Identify which cell holds the provided text, then report its [X, Y] central coordinate. 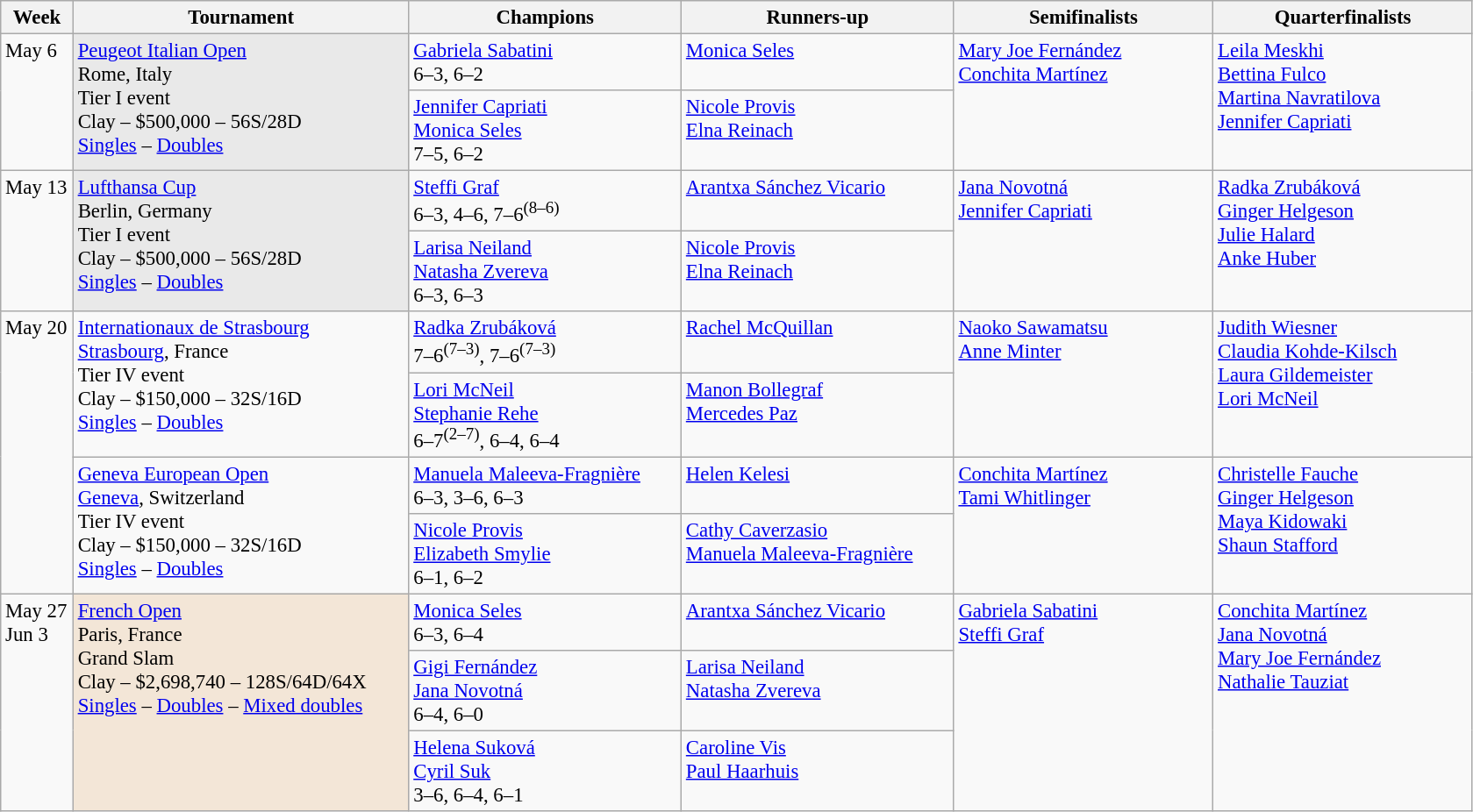
May 13 [37, 242]
Mary Joe Fernández Conchita Martínez [1083, 103]
Radka Zrubáková Ginger Helgeson Julie Halard Anke Huber [1343, 242]
Larisa Neiland Natasha Zvereva6–3, 6–3 [546, 272]
Cathy Caverzasio Manuela Maleeva-Fragnière [818, 553]
May 6 [37, 103]
Week [37, 18]
Manon Bollegraf Mercedes Paz [818, 415]
Christelle Fauche Ginger Helgeson Maya Kidowaki Shaun Stafford [1343, 525]
Geneva European Open Geneva, SwitzerlandTier IV event Clay – $150,000 – 32S/16DSingles – Doubles [240, 525]
Rachel McQuillan [818, 342]
Nicole Provis Elizabeth Smylie6–1, 6–2 [546, 553]
May 20 [37, 453]
Runners-up [818, 18]
Jana Novotná Jennifer Capriati [1083, 242]
Lori McNeil Stephanie Rehe6–7(2–7), 6–4, 6–4 [546, 415]
Helena Suková Cyril Suk3–6, 6–4, 6–1 [546, 771]
Monica Seles6–3, 6–4 [546, 623]
Semifinalists [1083, 18]
Naoko Sawamatsu Anne Minter [1083, 384]
Helen Kelesi [818, 486]
Conchita Martínez Tami Whitlinger [1083, 525]
May 27Jun 3 [37, 702]
Gabriela Sabatini Steffi Graf [1083, 702]
Manuela Maleeva-Fragnière6–3, 3–6, 6–3 [546, 486]
Internationaux de Strasbourg Strasbourg, FranceTier IV event Clay – $150,000 – 32S/16DSingles – Doubles [240, 384]
Caroline Vis Paul Haarhuis [818, 771]
Lufthansa Cup Berlin, GermanyTier I event Clay – $500,000 – 56S/28DSingles – Doubles [240, 242]
Quarterfinalists [1343, 18]
Judith Wiesner Claudia Kohde-Kilsch Laura Gildemeister Lori McNeil [1343, 384]
Tournament [240, 18]
French Open Paris, FranceGrand SlamClay – $2,698,740 – 128S/64D/64XSingles – Doubles – Mixed doubles [240, 702]
Peugeot Italian Open Rome, ItalyTier I event Clay – $500,000 – 56S/28DSingles – Doubles [240, 103]
Steffi Graf6–3, 4–6, 7–6(8–6) [546, 202]
Larisa Neiland Natasha Zvereva [818, 691]
Gabriela Sabatini6–3, 6–2 [546, 63]
Leila Meskhi Bettina Fulco Martina Navratilova Jennifer Capriati [1343, 103]
Monica Seles [818, 63]
Gigi Fernández Jana Novotná6–4, 6–0 [546, 691]
Conchita Martínez Jana Novotná Mary Joe Fernández Nathalie Tauziat [1343, 702]
Champions [546, 18]
Radka Zrubáková7–6(7–3), 7–6(7–3) [546, 342]
Jennifer Capriati Monica Seles7–5, 6–2 [546, 131]
